Search for the cell housing the specified text and yield its (X, Y) center coordinate. 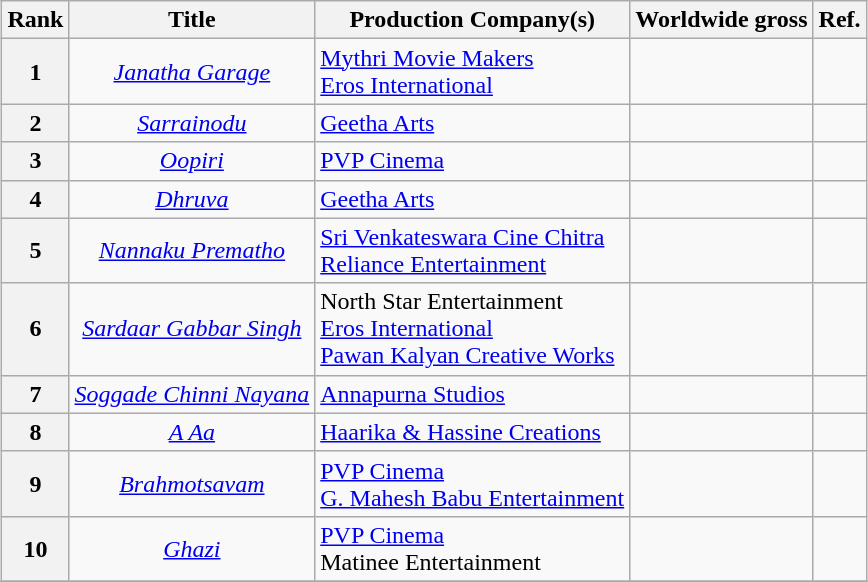
North Star EntertainmentEros InternationalPawan Kalyan Creative Works (472, 329)
Dhruva (192, 199)
PVP CinemaG. Mahesh Babu Entertainment (472, 484)
Sri Venkateswara Cine ChitraReliance Entertainment (472, 250)
Sarrainodu (192, 123)
Ghazi (192, 548)
PVP Cinema (472, 161)
Worldwide gross (722, 20)
Annapurna Studios (472, 394)
8 (36, 432)
Nannaku Prematho (192, 250)
1 (36, 72)
Title (192, 20)
9 (36, 484)
6 (36, 329)
Sardaar Gabbar Singh (192, 329)
7 (36, 394)
Ref. (840, 20)
Brahmotsavam (192, 484)
Oopiri (192, 161)
Rank (36, 20)
Haarika & Hassine Creations (472, 432)
2 (36, 123)
3 (36, 161)
5 (36, 250)
Production Company(s) (472, 20)
4 (36, 199)
A Aa (192, 432)
Mythri Movie MakersEros International (472, 72)
PVP CinemaMatinee Entertainment (472, 548)
Soggade Chinni Nayana (192, 394)
10 (36, 548)
Janatha Garage (192, 72)
